From the cell containing the given text, extract its center point as (X, Y) coordinate. 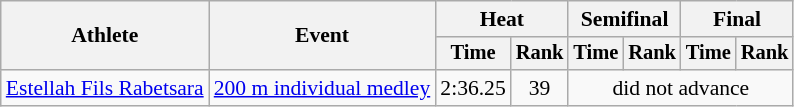
Heat (502, 19)
200 m individual medley (322, 88)
2:36.25 (472, 88)
Estellah Fils Rabetsara (105, 88)
Event (322, 36)
Final (737, 19)
Semifinal (624, 19)
did not advance (680, 88)
Athlete (105, 36)
39 (540, 88)
